Pinpoint the cell where the given text exists, returning its [X, Y] midpoint coordinate. 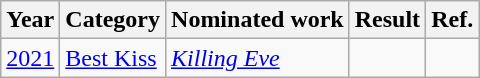
Year [30, 20]
Category [113, 20]
Nominated work [258, 20]
2021 [30, 58]
Best Kiss [113, 58]
Killing Eve [258, 58]
Ref. [452, 20]
Result [387, 20]
